From the cell containing the given text, extract its center point as [X, Y] coordinate. 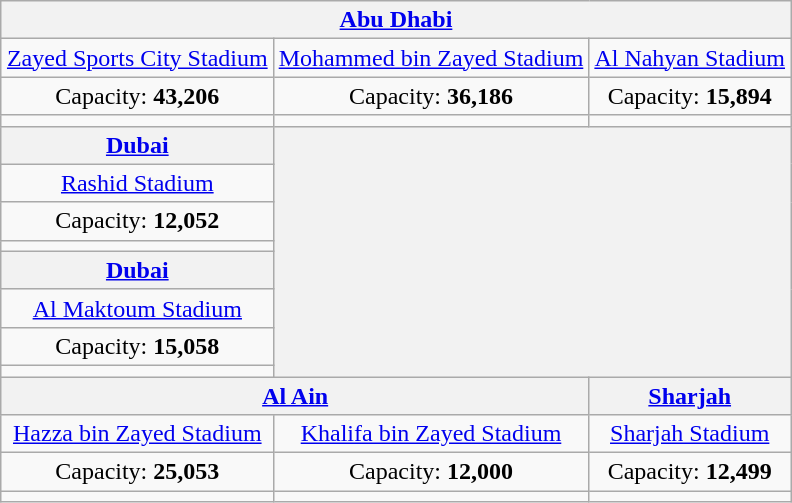
Sharjah [690, 395]
Capacity: 43,206 [137, 96]
Mohammed bin Zayed Stadium [431, 58]
Al Ain [294, 395]
Abu Dhabi [396, 20]
Khalifa bin Zayed Stadium [431, 434]
Capacity: 15,894 [690, 96]
Rashid Stadium [137, 183]
Capacity: 12,052 [137, 221]
Capacity: 36,186 [431, 96]
Capacity: 15,058 [137, 346]
Capacity: 12,499 [690, 472]
Al Nahyan Stadium [690, 58]
Al Maktoum Stadium [137, 308]
Capacity: 12,000 [431, 472]
Capacity: 25,053 [137, 472]
Zayed Sports City Stadium [137, 58]
Sharjah Stadium [690, 434]
Hazza bin Zayed Stadium [137, 434]
